Pinpoint the cell where the given text exists, returning its [X, Y] midpoint coordinate. 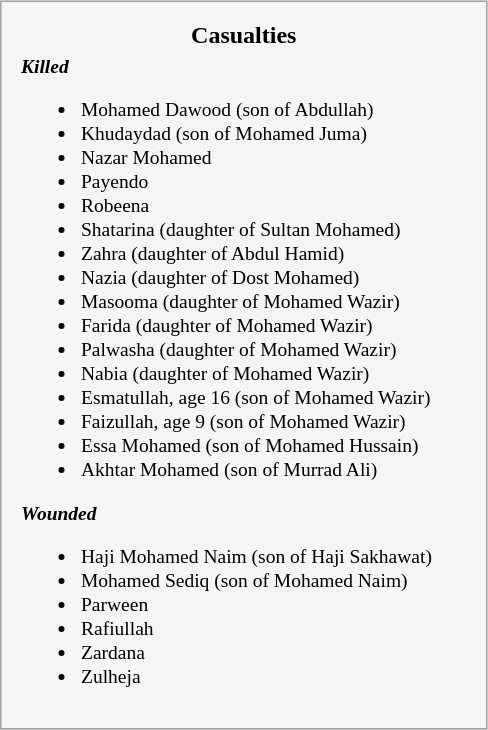
Casualties [244, 35]
